Capture the cell that displays the provided text and extract its (X, Y) central coordinate. 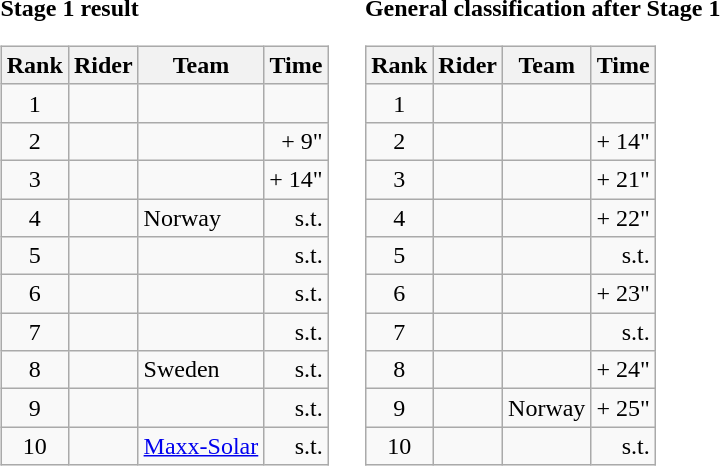
+ 21" (623, 179)
+ 23" (623, 294)
+ 22" (623, 217)
+ 24" (623, 370)
+ 25" (623, 408)
Maxx-Solar (201, 446)
Sweden (201, 370)
+ 9" (296, 141)
